Identify which cell holds the provided text, then report its (X, Y) central coordinate. 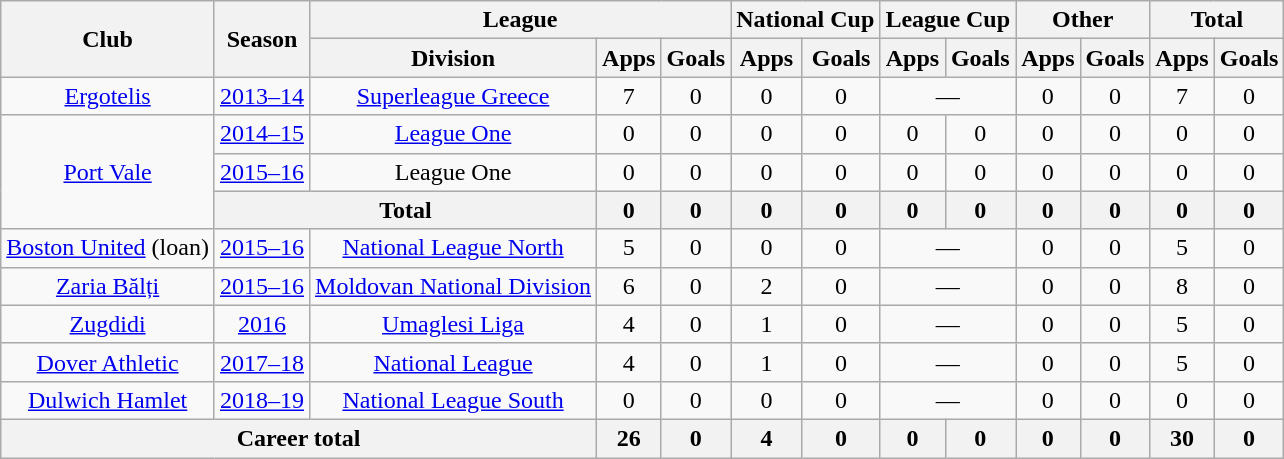
League Cup (948, 20)
2018–19 (262, 400)
Club (108, 39)
Zaria Bălți (108, 286)
National Cup (806, 20)
Moldovan National Division (454, 286)
Career total (299, 438)
8 (1182, 286)
26 (629, 438)
2014–15 (262, 134)
League (520, 20)
2 (767, 286)
Boston United (loan) (108, 248)
National League North (454, 248)
Superleague Greece (454, 96)
National League (454, 362)
Zugdidi (108, 324)
Division (454, 58)
Port Vale (108, 172)
2013–14 (262, 96)
2016 (262, 324)
Dover Athletic (108, 362)
Other (1083, 20)
Season (262, 39)
Umaglesi Liga (454, 324)
National League South (454, 400)
Dulwich Hamlet (108, 400)
6 (629, 286)
2017–18 (262, 362)
30 (1182, 438)
Ergotelis (108, 96)
